Capture the cell that displays the provided text and extract its (X, Y) central coordinate. 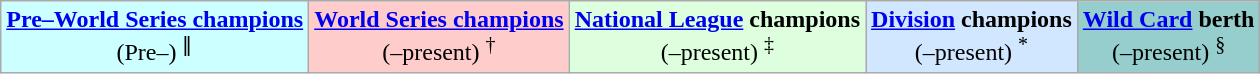
National League champions(–present) ‡ (717, 37)
World Series champions(–present) † (439, 37)
Division champions(–present) * (972, 37)
Pre–World Series champions(Pre–) ‖ (155, 37)
Wild Card berth(–present) § (1168, 37)
